Search for the cell housing the specified text and yield its [x, y] center coordinate. 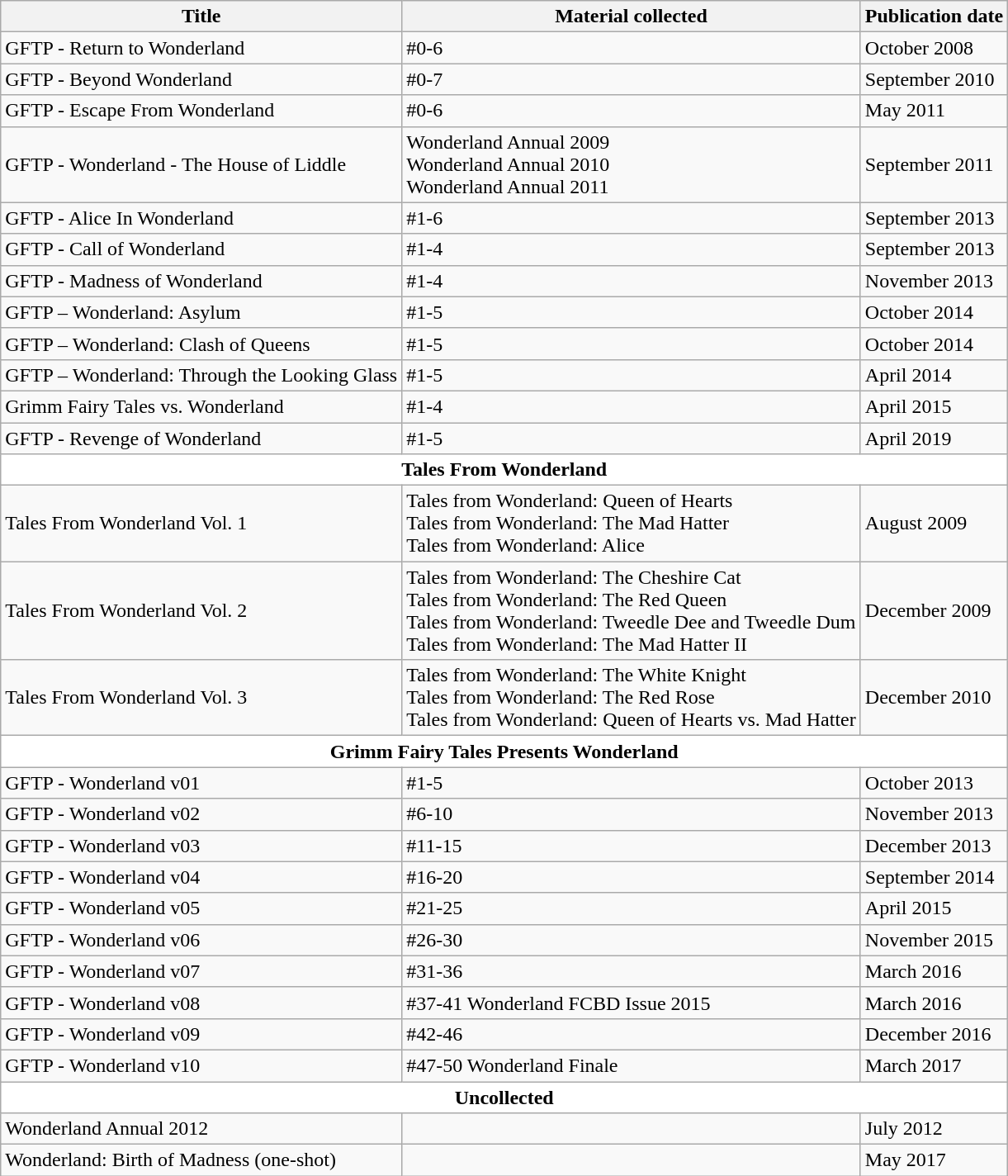
GFTP - Wonderland v04 [201, 877]
GFTP – Wonderland: Through the Looking Glass [201, 375]
Tales From Wonderland Vol. 3 [201, 698]
GFTP – Wonderland: Asylum [201, 312]
#11-15 [632, 846]
#26-30 [632, 940]
October 2008 [934, 48]
Wonderland Annual 2012 [201, 1129]
GFTP - Revenge of Wonderland [201, 439]
GFTP - Wonderland v06 [201, 940]
GFTP - Wonderland - The House of Liddle [201, 164]
GFTP - Wonderland v08 [201, 1003]
Tales From Wonderland [504, 470]
August 2009 [934, 524]
Grimm Fairy Tales vs. Wonderland [201, 406]
December 2010 [934, 698]
#37-41 Wonderland FCBD Issue 2015 [632, 1003]
Publication date [934, 17]
GFTP - Wonderland v10 [201, 1065]
GFTP - Call of Wonderland [201, 249]
GFTP - Wonderland v05 [201, 908]
Wonderland: Birth of Madness (one-shot) [201, 1160]
April 2019 [934, 439]
November 2015 [934, 940]
December 2016 [934, 1034]
Title [201, 17]
#47-50 Wonderland Finale [632, 1065]
March 2017 [934, 1065]
GFTP - Escape From Wonderland [201, 111]
September 2010 [934, 79]
#6-10 [632, 814]
GFTP - Wonderland v01 [201, 783]
#31-36 [632, 971]
Grimm Fairy Tales Presents Wonderland [504, 752]
December 2013 [934, 846]
#1-6 [632, 218]
GFTP - Wonderland v03 [201, 846]
Tales from Wonderland: The White Knight Tales from Wonderland: The Red Rose Tales from Wonderland: Queen of Hearts vs. Mad Hatter [632, 698]
#42-46 [632, 1034]
April 2014 [934, 375]
Tales From Wonderland Vol. 1 [201, 524]
GFTP - Wonderland v02 [201, 814]
July 2012 [934, 1129]
GFTP - Wonderland v09 [201, 1034]
Uncollected [504, 1098]
Tales from Wonderland: Queen of Hearts Tales from Wonderland: The Mad Hatter Tales from Wonderland: Alice [632, 524]
#16-20 [632, 877]
October 2013 [934, 783]
GFTP - Madness of Wonderland [201, 281]
May 2017 [934, 1160]
September 2014 [934, 877]
May 2011 [934, 111]
GFTP - Beyond Wonderland [201, 79]
#0-7 [632, 79]
Tales From Wonderland Vol. 2 [201, 611]
Wonderland Annual 2009 Wonderland Annual 2010 Wonderland Annual 2011 [632, 164]
December 2009 [934, 611]
GFTP - Alice In Wonderland [201, 218]
GFTP – Wonderland: Clash of Queens [201, 344]
#21-25 [632, 908]
September 2011 [934, 164]
GFTP - Return to Wonderland [201, 48]
Material collected [632, 17]
GFTP - Wonderland v07 [201, 971]
